Extract the [x, y] coordinate from the center of the cell holding the provided text.  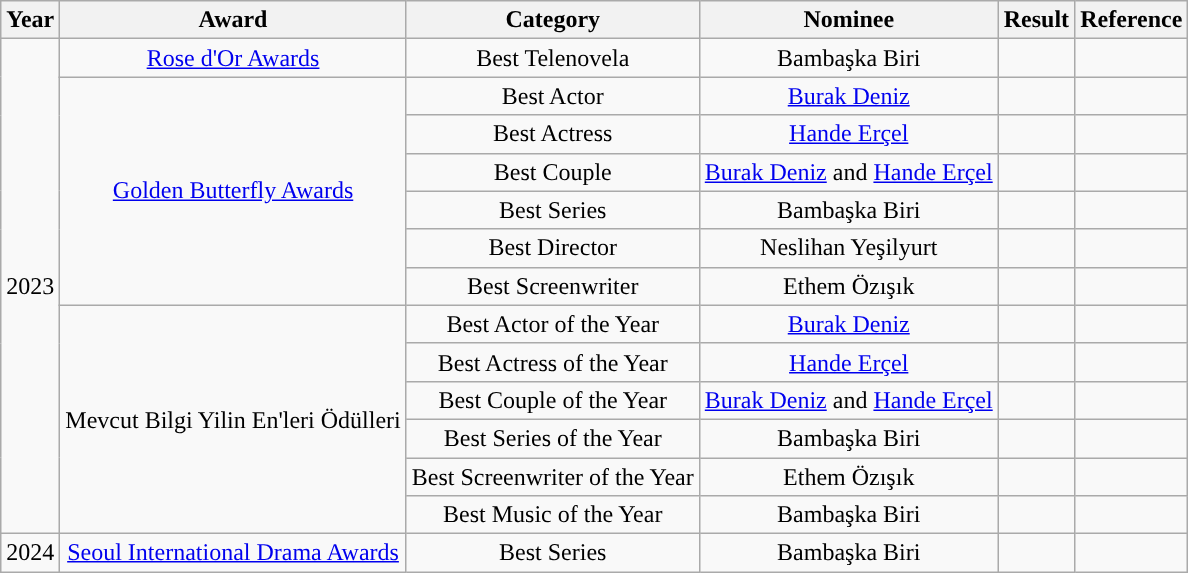
Rose d'Or Awards [233, 58]
2024 [30, 553]
Seoul International Drama Awards [233, 553]
Reference [1132, 20]
Best Screenwriter [552, 286]
2023 [30, 286]
Best Screenwriter of the Year [552, 477]
Nominee [848, 20]
Best Actor of the Year [552, 324]
Best Director [552, 248]
Best Actor [552, 96]
Mevcut Bilgi Yilin En'leri Ödülleri [233, 419]
Golden Butterfly Awards [233, 191]
Best Couple [552, 172]
Year [30, 20]
Neslihan Yeşilyurt [848, 248]
Best Series of the Year [552, 438]
Category [552, 20]
Best Actress [552, 134]
Result [1036, 20]
Best Telenovela [552, 58]
Best Music of the Year [552, 515]
Award [233, 20]
Best Actress of the Year [552, 362]
Best Couple of the Year [552, 400]
